Return the (x, y) coordinate for the center point of the cell that contains the specified text.  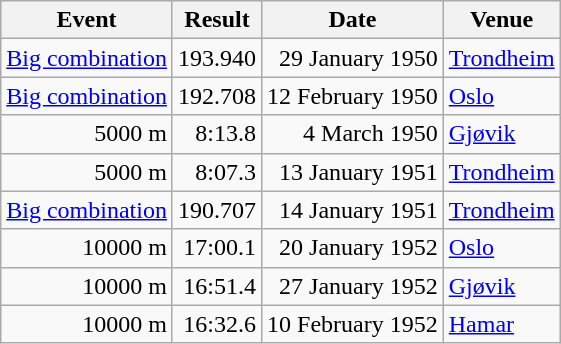
Venue (502, 20)
192.708 (216, 96)
10 February 1952 (353, 324)
16:51.4 (216, 286)
Hamar (502, 324)
193.940 (216, 58)
8:13.8 (216, 134)
14 January 1951 (353, 210)
20 January 1952 (353, 248)
Event (87, 20)
4 March 1950 (353, 134)
190.707 (216, 210)
17:00.1 (216, 248)
27 January 1952 (353, 286)
13 January 1951 (353, 172)
29 January 1950 (353, 58)
12 February 1950 (353, 96)
8:07.3 (216, 172)
16:32.6 (216, 324)
Date (353, 20)
Result (216, 20)
